Provide the [x, y] coordinate of the cell's center where the given text is located.  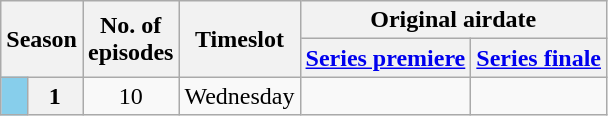
Timeslot [240, 39]
1 [54, 96]
No. ofepisodes [130, 39]
10 [130, 96]
Series premiere [386, 58]
Season [42, 39]
Series finale [539, 58]
Original airdate [453, 20]
Wednesday [240, 96]
